Return [X, Y] of the center of cell containing provided text 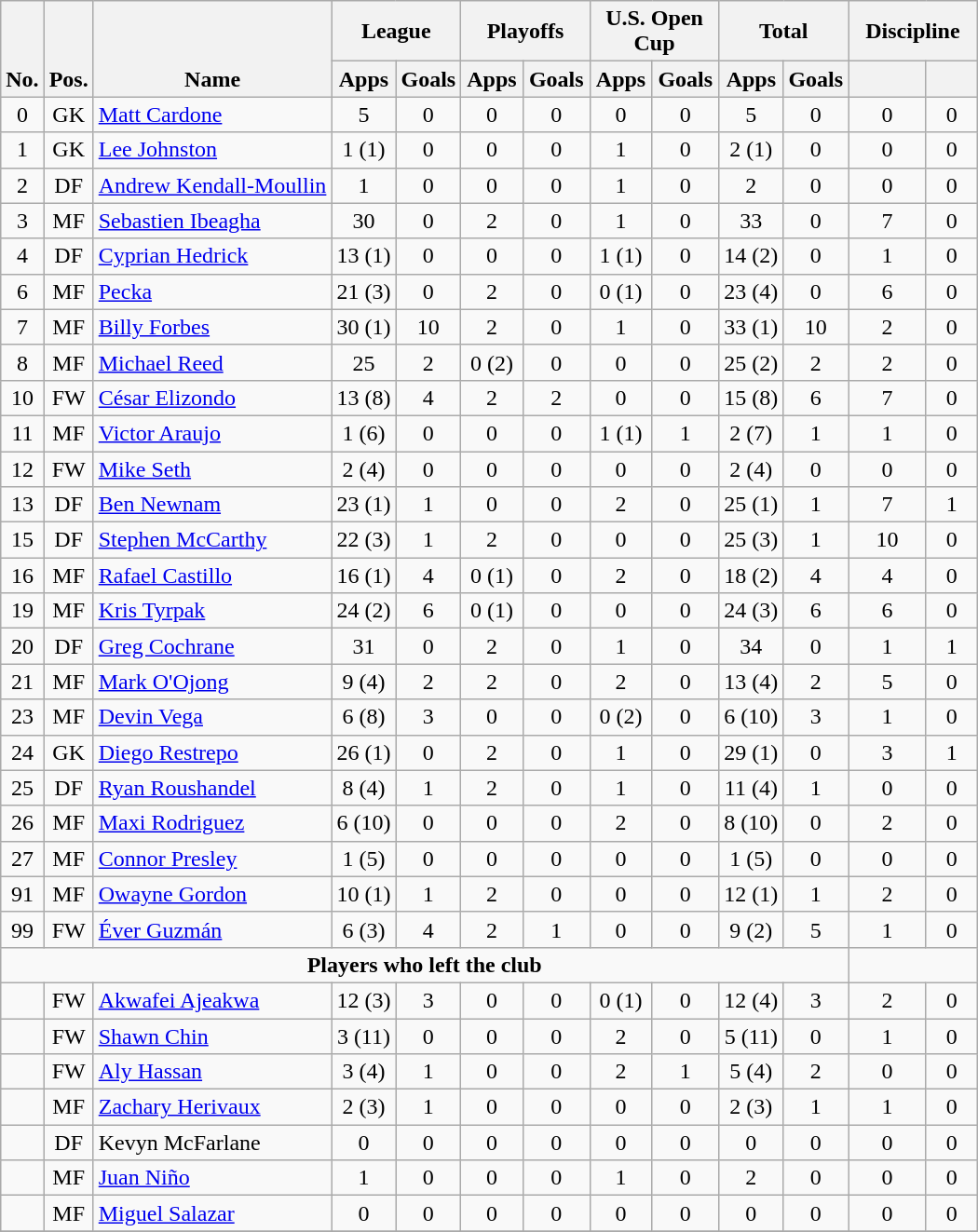
Cyprian Hedrick [212, 256]
30 [363, 221]
11 [22, 433]
16 [22, 575]
15 (8) [751, 398]
6 (8) [363, 717]
Ryan Roushandel [212, 788]
César Elizondo [212, 398]
League [397, 32]
15 [22, 540]
Mike Seth [212, 468]
18 (2) [751, 575]
19 [22, 611]
33 [751, 221]
2 (1) [751, 150]
5 (11) [751, 1036]
21 [22, 682]
Billy Forbes [212, 327]
Lee Johnston [212, 150]
Victor Araujo [212, 433]
24 (3) [751, 611]
29 (1) [751, 752]
Shawn Chin [212, 1036]
Name [212, 48]
23 (4) [751, 291]
13 [22, 505]
10 (1) [363, 894]
16 (1) [363, 575]
Pos. [69, 48]
34 [751, 646]
5 (4) [751, 1072]
25 (1) [751, 505]
Michael Reed [212, 362]
Miguel Salazar [212, 1213]
12 (1) [751, 894]
Matt Cardone [212, 115]
Connor Presley [212, 859]
Greg Cochrane [212, 646]
20 [22, 646]
14 (2) [751, 256]
13 (1) [363, 256]
23 [22, 717]
24 (2) [363, 611]
Akwafei Ajeakwa [212, 1000]
Kevyn McFarlane [212, 1143]
31 [363, 646]
21 (3) [363, 291]
3 (4) [363, 1072]
Devin Vega [212, 717]
26 (1) [363, 752]
No. [22, 48]
Andrew Kendall-Moullin [212, 185]
13 (8) [363, 398]
6 (3) [363, 929]
26 [22, 823]
33 (1) [751, 327]
2 (7) [751, 433]
8 [22, 362]
Maxi Rodriguez [212, 823]
Playoffs [525, 32]
Rafael Castillo [212, 575]
3 (11) [363, 1036]
Owayne Gordon [212, 894]
27 [22, 859]
1 (6) [363, 433]
91 [22, 894]
22 (3) [363, 540]
Zachary Herivaux [212, 1107]
Éver Guzmán [212, 929]
Kris Tyrpak [212, 611]
Sebastien Ibeagha [212, 221]
9 (2) [751, 929]
Mark O'Ojong [212, 682]
8 (10) [751, 823]
Stephen McCarthy [212, 540]
23 (1) [363, 505]
25 (2) [751, 362]
Aly Hassan [212, 1072]
Players who left the club [425, 965]
8 (4) [363, 788]
99 [22, 929]
Diego Restrepo [212, 752]
9 (4) [363, 682]
Juan Niño [212, 1178]
25 (3) [751, 540]
11 (4) [751, 788]
U.S. Open Cup [654, 32]
13 (4) [751, 682]
12 (4) [751, 1000]
Total [784, 32]
12 (3) [363, 1000]
12 [22, 468]
24 [22, 752]
Ben Newnam [212, 505]
30 (1) [363, 327]
Discipline [913, 32]
Pecka [212, 291]
